Output the [x, y] coordinate of the center of the cell containing the given text.  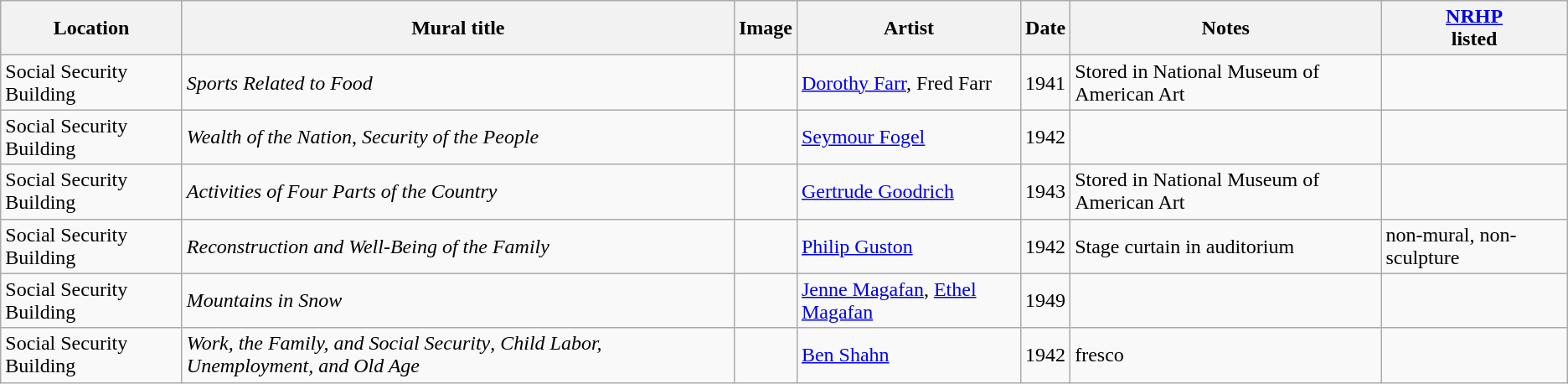
non-mural, non-sculpture [1474, 246]
Jenne Magafan, Ethel Magafan [908, 300]
fresco [1226, 355]
1941 [1045, 82]
1949 [1045, 300]
Philip Guston [908, 246]
Work, the Family, and Social Security, Child Labor, Unemployment, and Old Age [457, 355]
Seymour Fogel [908, 138]
Mural title [457, 29]
Wealth of the Nation, Security of the People [457, 138]
Stage curtain in auditorium [1226, 246]
NRHPlisted [1474, 29]
1943 [1045, 191]
Activities of Four Parts of the Country [457, 191]
Notes [1226, 29]
Gertrude Goodrich [908, 191]
Artist [908, 29]
Sports Related to Food [457, 82]
Reconstruction and Well-Being of the Family [457, 246]
Date [1045, 29]
Ben Shahn [908, 355]
Dorothy Farr, Fred Farr [908, 82]
Mountains in Snow [457, 300]
Location [92, 29]
Image [766, 29]
